Output the (x, y) coordinate of the center of the cell containing the given text.  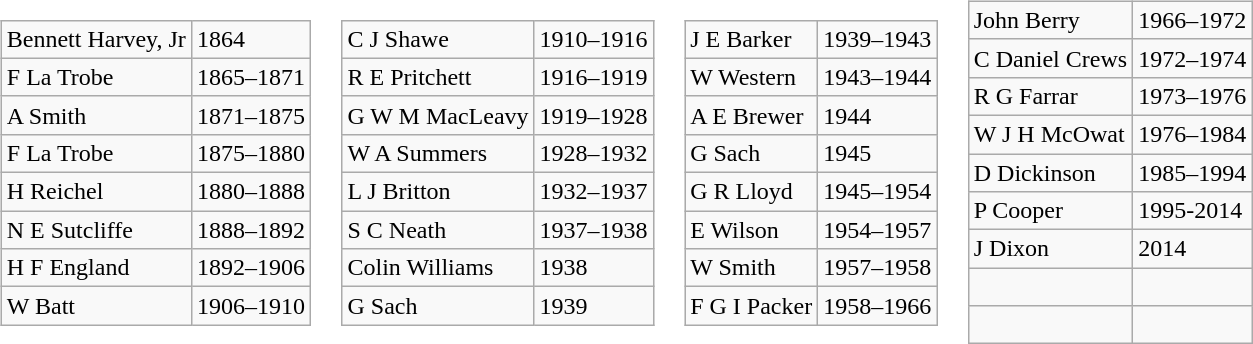
1928–1932 (594, 153)
1938 (594, 268)
1944 (878, 115)
E Wilson (752, 230)
1973–1976 (1192, 96)
1957–1958 (878, 268)
1871–1875 (250, 115)
H F England (96, 268)
1985–1994 (1192, 173)
J E Barker (752, 39)
S C Neath (438, 230)
F G I Packer (752, 306)
1865–1871 (250, 77)
1995-2014 (1192, 211)
1880–1888 (250, 192)
D Dickinson (1050, 173)
1939 (594, 306)
L J Britton (438, 192)
1945 (878, 153)
2014 (1192, 249)
Colin Williams (438, 268)
John Berry (1050, 20)
1939–1943 (878, 39)
1932–1937 (594, 192)
G W M MacLeavy (438, 115)
1958–1966 (878, 306)
C Daniel Crews (1050, 58)
1954–1957 (878, 230)
W Batt (96, 306)
H Reichel (96, 192)
1919–1928 (594, 115)
W A Summers (438, 153)
1976–1984 (1192, 134)
W Smith (752, 268)
W J H McOwat (1050, 134)
1945–1954 (878, 192)
1937–1938 (594, 230)
1864 (250, 39)
1910–1916 (594, 39)
1892–1906 (250, 268)
J Dixon (1050, 249)
1943–1944 (878, 77)
R G Farrar (1050, 96)
P Cooper (1050, 211)
1916–1919 (594, 77)
1972–1974 (1192, 58)
1888–1892 (250, 230)
G R Lloyd (752, 192)
Bennett Harvey, Jr (96, 39)
N E Sutcliffe (96, 230)
1966–1972 (1192, 20)
A Smith (96, 115)
W Western (752, 77)
A E Brewer (752, 115)
R E Pritchett (438, 77)
1875–1880 (250, 153)
C J Shawe (438, 39)
1906–1910 (250, 306)
